Find where the given text appears and provide that cell's center as (x, y) coordinate. 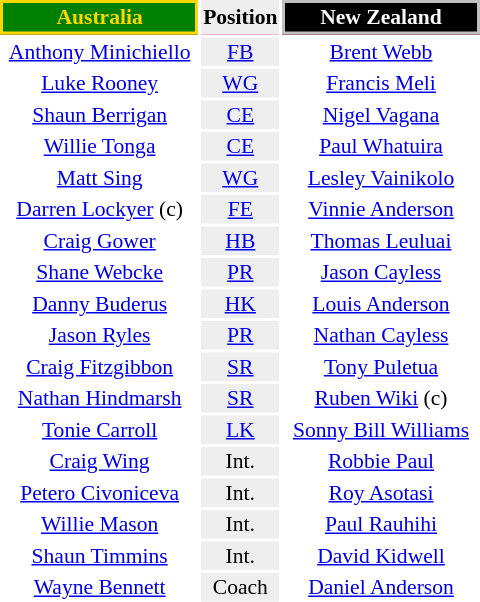
Lesley Vainikolo (381, 178)
Craig Fitzgibbon (100, 366)
Roy Asotasi (381, 492)
Wayne Bennett (100, 587)
Paul Rauhihi (381, 524)
Luke Rooney (100, 83)
Francis Meli (381, 83)
Tony Puletua (381, 366)
FE (240, 209)
Craig Gower (100, 240)
Shaun Timmins (100, 556)
Daniel Anderson (381, 587)
HB (240, 240)
Ruben Wiki (c) (381, 398)
Darren Lockyer (c) (100, 209)
Robbie Paul (381, 461)
Thomas Leuluai (381, 240)
Jason Ryles (100, 335)
HK (240, 304)
Nathan Cayless (381, 335)
Position (240, 17)
Jason Cayless (381, 272)
David Kidwell (381, 556)
Vinnie Anderson (381, 209)
Louis Anderson (381, 304)
Matt Sing (100, 178)
Craig Wing (100, 461)
Paul Whatuira (381, 146)
Tonie Carroll (100, 430)
Willie Tonga (100, 146)
FB (240, 52)
Petero Civoniceva (100, 492)
Danny Buderus (100, 304)
Nigel Vagana (381, 114)
Anthony Minichiello (100, 52)
Willie Mason (100, 524)
Shane Webcke (100, 272)
LK (240, 430)
Coach (240, 587)
Sonny Bill Williams (381, 430)
Shaun Berrigan (100, 114)
Nathan Hindmarsh (100, 398)
Brent Webb (381, 52)
Australia (100, 17)
New Zealand (381, 17)
